Search for the cell housing the specified text and yield its [X, Y] center coordinate. 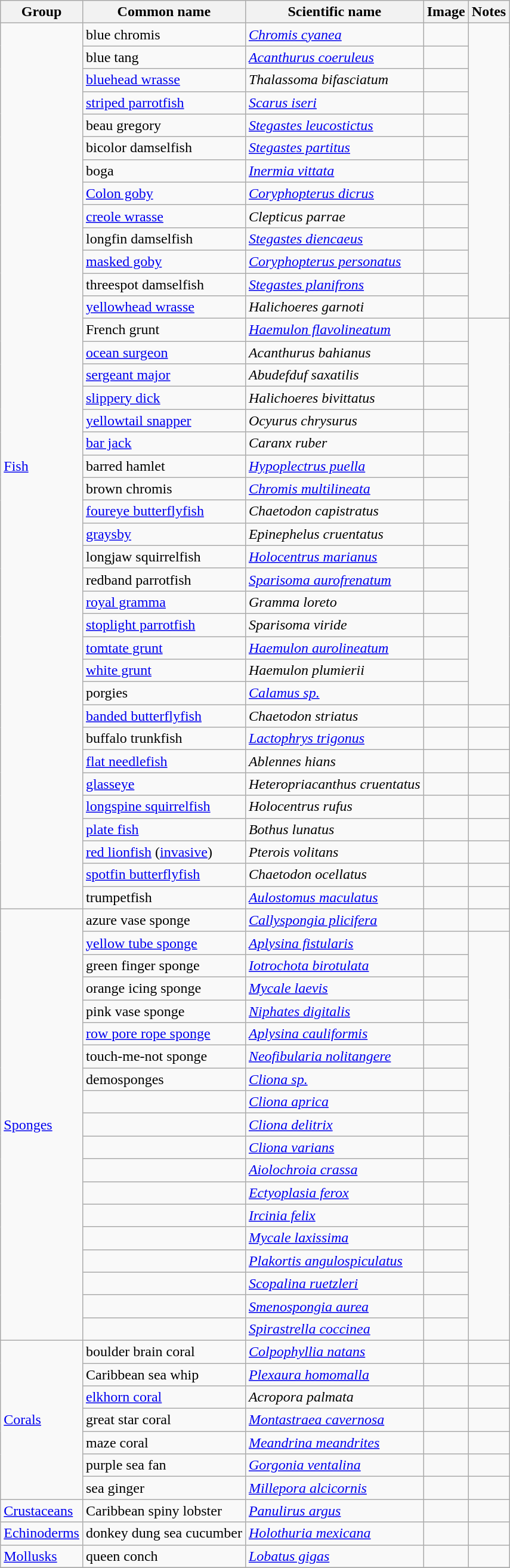
azure vase sponge [163, 920]
Chromis multilineata [334, 489]
Haemulon aurolineatum [334, 647]
blue tang [163, 57]
Holocentrus marianus [334, 557]
royal gramma [163, 602]
brown chromis [163, 489]
Inermia vittata [334, 171]
Stegastes leucostictus [334, 125]
Stegastes planifrons [334, 285]
Aplysina fistularis [334, 943]
elkhorn coral [163, 1397]
Ablennes hians [334, 761]
Sparisoma aurofrenatum [334, 579]
Lactophrys trigonus [334, 739]
Calamus sp. [334, 693]
Cliona varians [334, 1147]
slippery dick [163, 398]
French grunt [163, 330]
longjaw squirrelfish [163, 557]
Millepora alcicornis [334, 1488]
Niphates digitalis [334, 1011]
Clepticus parrae [334, 216]
Chaetodon ocellatus [334, 875]
Gramma loreto [334, 602]
Chaetodon striatus [334, 716]
great star coral [163, 1420]
Acanthurus bahianus [334, 353]
Haemulon plumierii [334, 671]
Group [42, 12]
Iotrochota birotulata [334, 965]
porgies [163, 693]
Holocentrus rufus [334, 807]
Notes [489, 12]
Mycale laevis [334, 988]
green finger sponge [163, 965]
Mollusks [42, 1556]
Hypoplectrus puella [334, 466]
Cliona sp. [334, 1079]
longspine squirrelfish [163, 807]
Gorgonia ventalina [334, 1465]
flat needlefish [163, 761]
Holothuria mexicana [334, 1533]
red lionfish (invasive) [163, 852]
Montastraea cavernosa [334, 1420]
Echinoderms [42, 1533]
Acropora palmata [334, 1397]
Scientific name [334, 12]
donkey dung sea cucumber [163, 1533]
Corals [42, 1419]
Lobatus gigas [334, 1556]
Abudefduf saxatilis [334, 375]
Common name [163, 12]
graysby [163, 534]
plate fish [163, 829]
bluehead wrasse [163, 80]
Image [446, 12]
Caribbean spiny lobster [163, 1511]
Halichoeres garnoti [334, 307]
boulder brain coral [163, 1351]
Chaetodon capistratus [334, 511]
Ircinia felix [334, 1215]
bar jack [163, 443]
Spirastrella coccinea [334, 1329]
spotfin butterflyfish [163, 875]
Sparisoma viride [334, 625]
Bothus lunatus [334, 829]
Coryphopterus dicrus [334, 193]
Ocyurus chrysurus [334, 421]
yellowtail snapper [163, 421]
masked goby [163, 261]
demosponges [163, 1079]
foureye butterflyfish [163, 511]
Chromis cyanea [334, 35]
glasseye [163, 784]
orange icing sponge [163, 988]
Haemulon flavolineatum [334, 330]
tomtate grunt [163, 647]
striped parrotfish [163, 103]
Caribbean sea whip [163, 1374]
Acanthurus coeruleus [334, 57]
touch-me-not sponge [163, 1057]
Aiolochroia crassa [334, 1170]
trumpetfish [163, 897]
Epinephelus cruentatus [334, 534]
ocean surgeon [163, 353]
Crustaceans [42, 1511]
Callyspongia plicifera [334, 920]
Sponges [42, 1124]
banded butterflyfish [163, 716]
beau gregory [163, 125]
maze coral [163, 1443]
buffalo trunkfish [163, 739]
Aulostomus maculatus [334, 897]
Neofibularia nolitangere [334, 1057]
sea ginger [163, 1488]
barred hamlet [163, 466]
blue chromis [163, 35]
yellow tube sponge [163, 943]
Cliona aprica [334, 1102]
Aplysina cauliformis [334, 1034]
bicolor damselfish [163, 148]
Thalassoma bifasciatum [334, 80]
Scarus iseri [334, 103]
Meandrina meandrites [334, 1443]
Panulirus argus [334, 1511]
creole wrasse [163, 216]
Coryphopterus personatus [334, 261]
yellowhead wrasse [163, 307]
Fish [42, 466]
Heteropriacanthus cruentatus [334, 784]
Pterois volitans [334, 852]
Plexaura homomalla [334, 1374]
Colpophyllia natans [334, 1351]
longfin damselfish [163, 239]
Stegastes partitus [334, 148]
Colon goby [163, 193]
pink vase sponge [163, 1011]
boga [163, 171]
Cliona delitrix [334, 1125]
queen conch [163, 1556]
purple sea fan [163, 1465]
Stegastes diencaeus [334, 239]
Halichoeres bivittatus [334, 398]
white grunt [163, 671]
Mycale laxissima [334, 1238]
Scopalina ruetzleri [334, 1283]
Caranx ruber [334, 443]
Smenospongia aurea [334, 1306]
threespot damselfish [163, 285]
row pore rope sponge [163, 1034]
sergeant major [163, 375]
redband parrotfish [163, 579]
stoplight parrotfish [163, 625]
Ectyoplasia ferox [334, 1193]
Plakortis angulospiculatus [334, 1261]
